Return (X, Y) of the center of cell containing provided text 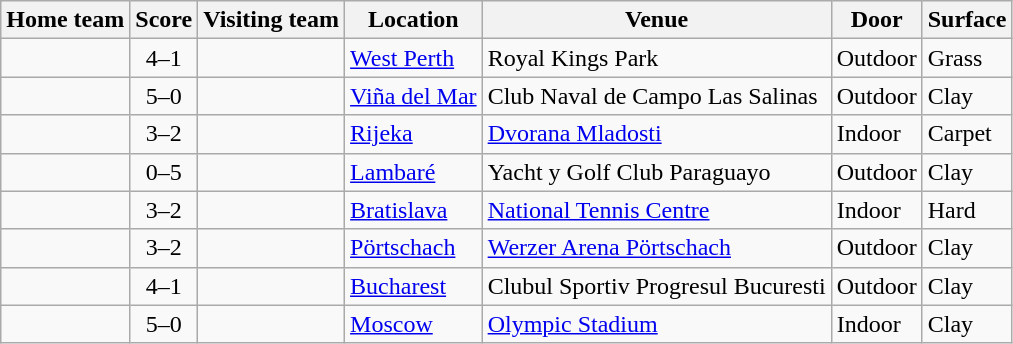
Visiting team (272, 20)
West Perth (414, 58)
National Tennis Centre (656, 210)
Grass (967, 58)
Location (414, 20)
Surface (967, 20)
Werzer Arena Pörtschach (656, 248)
Hard (967, 210)
0–5 (164, 172)
Rijeka (414, 134)
Dvorana Mladosti (656, 134)
Lambaré (414, 172)
Clubul Sportiv Progresul Bucuresti (656, 286)
Royal Kings Park (656, 58)
Door (876, 20)
Venue (656, 20)
Club Naval de Campo Las Salinas (656, 96)
Bucharest (414, 286)
Viña del Mar (414, 96)
Pörtschach (414, 248)
Score (164, 20)
Home team (66, 20)
Carpet (967, 134)
Moscow (414, 324)
Olympic Stadium (656, 324)
Yacht y Golf Club Paraguayo (656, 172)
Bratislava (414, 210)
